Pinpoint the cell where the given text exists, returning its (X, Y) midpoint coordinate. 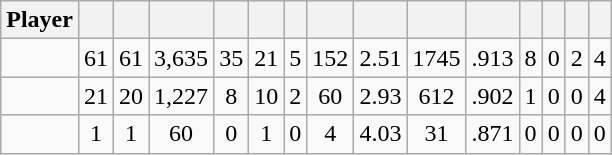
.871 (492, 134)
3,635 (182, 58)
2.51 (380, 58)
152 (330, 58)
20 (132, 96)
4.03 (380, 134)
Player (40, 20)
.913 (492, 58)
2.93 (380, 96)
10 (266, 96)
.902 (492, 96)
5 (296, 58)
612 (436, 96)
35 (232, 58)
1745 (436, 58)
31 (436, 134)
1,227 (182, 96)
